Detect which cell encompasses the target text, then output its (X, Y) center coordinate. 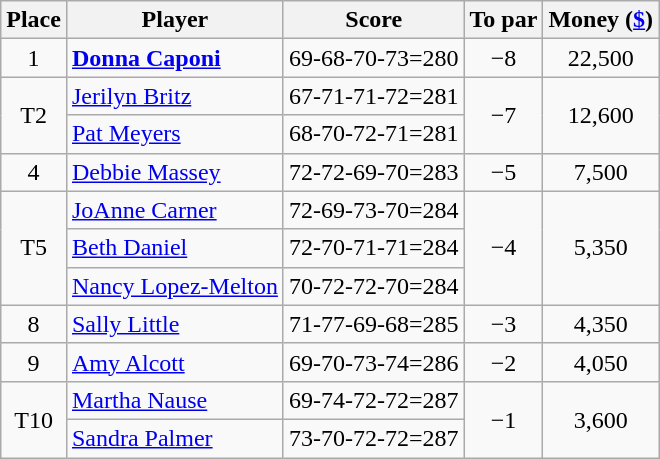
5,350 (601, 248)
−7 (504, 115)
T10 (34, 419)
−4 (504, 248)
69-70-73-74=286 (374, 362)
Player (174, 20)
Debbie Massey (174, 172)
68-70-72-71=281 (374, 134)
−2 (504, 362)
Score (374, 20)
T2 (34, 115)
9 (34, 362)
4,350 (601, 324)
Money ($) (601, 20)
72-69-73-70=284 (374, 210)
69-74-72-72=287 (374, 400)
−1 (504, 419)
22,500 (601, 58)
Sandra Palmer (174, 438)
12,600 (601, 115)
Martha Nause (174, 400)
4 (34, 172)
To par (504, 20)
Sally Little (174, 324)
3,600 (601, 419)
72-70-71-71=284 (374, 248)
−3 (504, 324)
72-72-69-70=283 (374, 172)
Amy Alcott (174, 362)
−5 (504, 172)
Place (34, 20)
71-77-69-68=285 (374, 324)
1 (34, 58)
Nancy Lopez-Melton (174, 286)
Jerilyn Britz (174, 96)
Beth Daniel (174, 248)
8 (34, 324)
−8 (504, 58)
T5 (34, 248)
4,050 (601, 362)
73-70-72-72=287 (374, 438)
69-68-70-73=280 (374, 58)
JoAnne Carner (174, 210)
Donna Caponi (174, 58)
7,500 (601, 172)
67-71-71-72=281 (374, 96)
Pat Meyers (174, 134)
70-72-72-70=284 (374, 286)
